Output the (X, Y) coordinate of the center of the cell containing the given text.  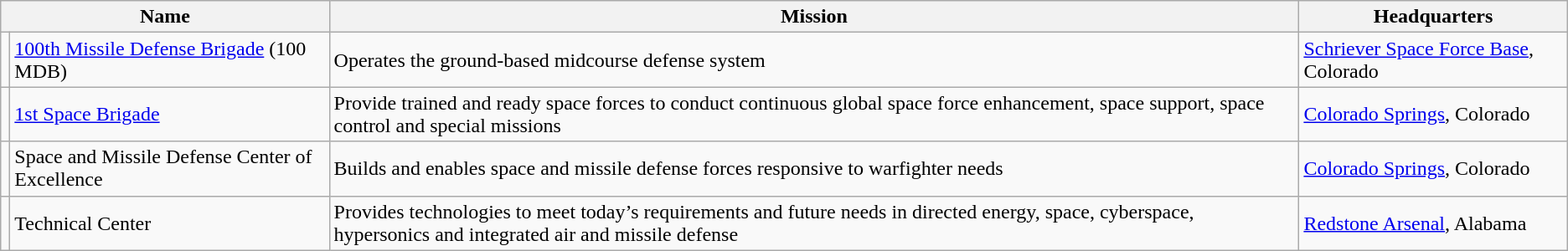
Headquarters (1433, 17)
Provide trained and ready space forces to conduct continuous global space force enhancement, space support, space control and special missions (814, 114)
Space and Missile Defense Center of Excellence (169, 169)
Mission (814, 17)
1st Space Brigade (169, 114)
Redstone Arsenal, Alabama (1433, 223)
Name (165, 17)
100th Missile Defense Brigade (100 MDB) (169, 60)
Schriever Space Force Base, Colorado (1433, 60)
Technical Center (169, 223)
Operates the ground-based midcourse defense system (814, 60)
Builds and enables space and missile defense forces responsive to warfighter needs (814, 169)
